Detect which cell encompasses the target text, then output its (X, Y) center coordinate. 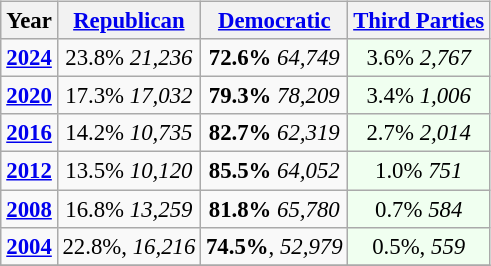
3.6% 2,767 (419, 58)
Year (29, 21)
3.4% 1,006 (419, 96)
72.6% 64,749 (274, 58)
2020 (29, 96)
79.3% 78,209 (274, 96)
81.8% 65,780 (274, 209)
Democratic (274, 21)
74.5%, 52,979 (274, 246)
2024 (29, 58)
14.2% 10,735 (128, 133)
22.8%, 16,216 (128, 246)
0.5%, 559 (419, 246)
2016 (29, 133)
13.5% 10,120 (128, 171)
Republican (128, 21)
2.7% 2,014 (419, 133)
82.7% 62,319 (274, 133)
17.3% 17,032 (128, 96)
0.7% 584 (419, 209)
85.5% 64,052 (274, 171)
2012 (29, 171)
16.8% 13,259 (128, 209)
2008 (29, 209)
1.0% 751 (419, 171)
23.8% 21,236 (128, 58)
Third Parties (419, 21)
2004 (29, 246)
